Extract the (X, Y) coordinate from the center of the cell holding the provided text.  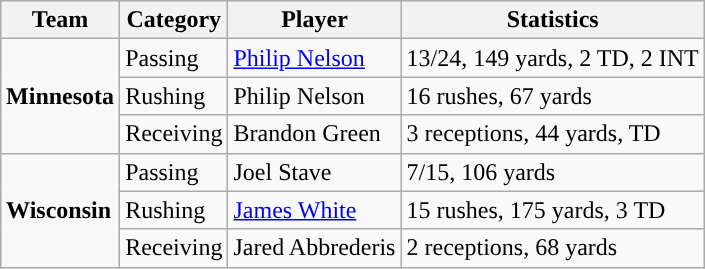
15 rushes, 175 yards, 3 TD (552, 210)
7/15, 106 yards (552, 172)
Jared Abbrederis (314, 248)
Brandon Green (314, 134)
Team (60, 20)
James White (314, 210)
Category (174, 20)
Statistics (552, 20)
Minnesota (60, 96)
3 receptions, 44 yards, TD (552, 134)
16 rushes, 67 yards (552, 96)
Player (314, 20)
Wisconsin (60, 210)
13/24, 149 yards, 2 TD, 2 INT (552, 58)
2 receptions, 68 yards (552, 248)
Joel Stave (314, 172)
